Return the [X, Y] coordinate for the center point of the cell that contains the specified text.  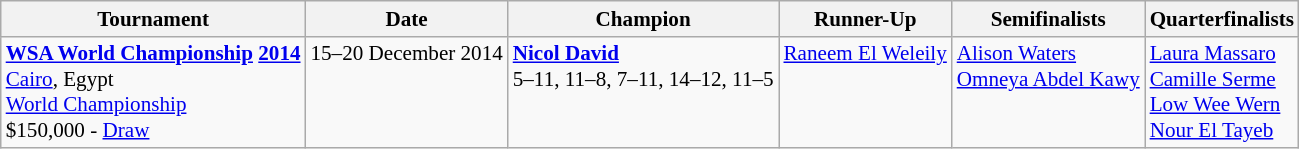
Runner-Up [866, 18]
Semifinalists [1048, 18]
Champion [644, 18]
Alison Waters Omneya Abdel Kawy [1048, 92]
Raneem El Weleily [866, 92]
15–20 December 2014 [406, 92]
Quarterfinalists [1222, 18]
Date [406, 18]
Nicol David5–11, 11–8, 7–11, 14–12, 11–5 [644, 92]
Tournament [154, 18]
Laura Massaro Camille Serme Low Wee Wern Nour El Tayeb [1222, 92]
WSA World Championship 2014 Cairo, EgyptWorld Championship$150,000 - Draw [154, 92]
